Capture the cell that displays the provided text and extract its [X, Y] central coordinate. 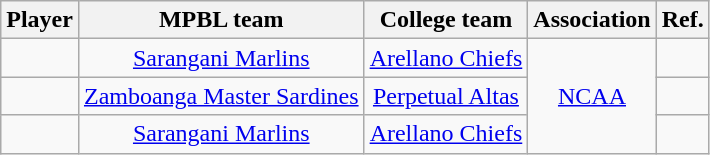
College team [446, 20]
Player [40, 20]
Ref. [682, 20]
NCAA [592, 96]
MPBL team [221, 20]
Zamboanga Master Sardines [221, 96]
Perpetual Altas [446, 96]
Association [592, 20]
